Search for the cell housing the specified text and yield its (X, Y) center coordinate. 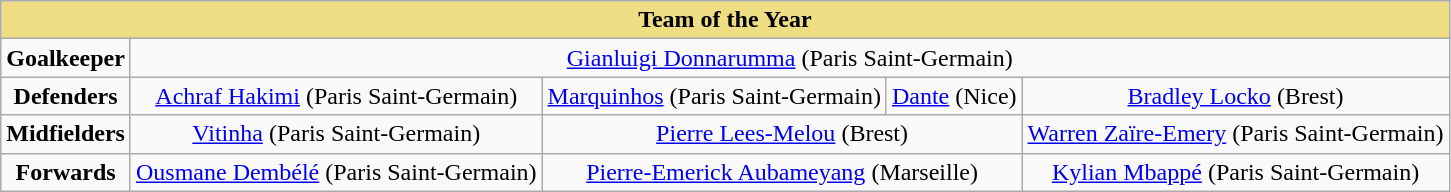
Midfielders (66, 134)
Pierre-Emerick Aubameyang (Marseille) (782, 172)
Kylian Mbappé (Paris Saint-Germain) (1236, 172)
Team of the Year (725, 20)
Vitinha (Paris Saint-Germain) (336, 134)
Pierre Lees-Melou (Brest) (782, 134)
Warren Zaïre-Emery (Paris Saint-Germain) (1236, 134)
Gianluigi Donnarumma (Paris Saint-Germain) (790, 58)
Dante (Nice) (954, 96)
Marquinhos (Paris Saint-Germain) (714, 96)
Bradley Locko (Brest) (1236, 96)
Defenders (66, 96)
Achraf Hakimi (Paris Saint-Germain) (336, 96)
Ousmane Dembélé (Paris Saint-Germain) (336, 172)
Forwards (66, 172)
Goalkeeper (66, 58)
